Capture the cell that displays the provided text and extract its [X, Y] central coordinate. 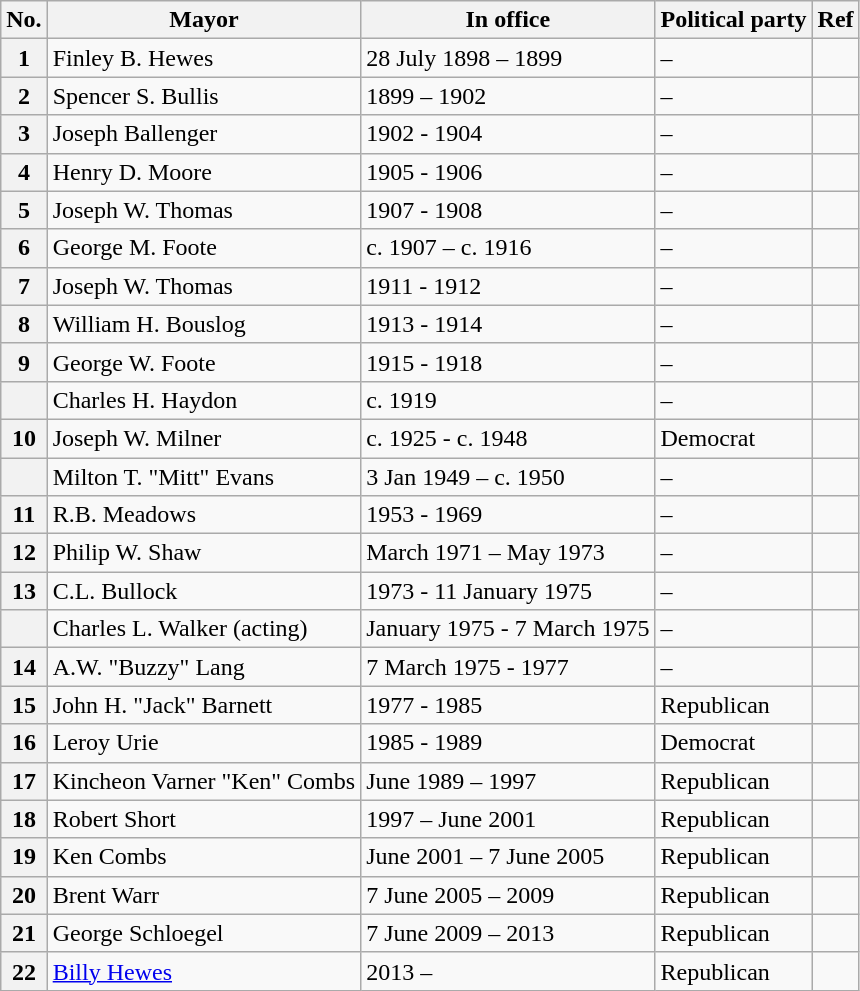
Brent Warr [204, 895]
Ken Combs [204, 857]
7 June 2005 – 2009 [508, 895]
Philip W. Shaw [204, 553]
Political party [734, 20]
R.B. Meadows [204, 515]
2 [24, 96]
3 [24, 134]
1985 - 1989 [508, 743]
17 [24, 781]
Henry D. Moore [204, 172]
8 [24, 324]
Kincheon Varner "Ken" Combs [204, 781]
Charles H. Haydon [204, 400]
Leroy Urie [204, 743]
George Schloegel [204, 933]
1907 - 1908 [508, 210]
Billy Hewes [204, 971]
7 [24, 286]
16 [24, 743]
13 [24, 591]
1913 - 1914 [508, 324]
10 [24, 438]
1902 - 1904 [508, 134]
Finley B. Hewes [204, 58]
John H. "Jack" Barnett [204, 705]
1911 - 1912 [508, 286]
June 2001 – 7 June 2005 [508, 857]
1977 - 1985 [508, 705]
15 [24, 705]
c. 1919 [508, 400]
January 1975 - 7 March 1975 [508, 629]
22 [24, 971]
1997 – June 2001 [508, 819]
June 1989 – 1997 [508, 781]
18 [24, 819]
Robert Short [204, 819]
William H. Bouslog [204, 324]
2013 – [508, 971]
Mayor [204, 20]
March 1971 – May 1973 [508, 553]
Milton T. "Mitt" Evans [204, 477]
Ref [836, 20]
In office [508, 20]
21 [24, 933]
14 [24, 667]
5 [24, 210]
C.L. Bullock [204, 591]
No. [24, 20]
7 March 1975 - 1977 [508, 667]
3 Jan 1949 – c. 1950 [508, 477]
Charles L. Walker (acting) [204, 629]
George M. Foote [204, 248]
Joseph Ballenger [204, 134]
1973 - 11 January 1975 [508, 591]
George W. Foote [204, 362]
4 [24, 172]
Joseph W. Milner [204, 438]
28 July 1898 – 1899 [508, 58]
A.W. "Buzzy" Lang [204, 667]
9 [24, 362]
20 [24, 895]
1899 – 1902 [508, 96]
1905 - 1906 [508, 172]
1 [24, 58]
c. 1925 - c. 1948 [508, 438]
19 [24, 857]
Spencer S. Bullis [204, 96]
6 [24, 248]
1915 - 1918 [508, 362]
1953 - 1969 [508, 515]
c. 1907 – c. 1916 [508, 248]
7 June 2009 – 2013 [508, 933]
12 [24, 553]
11 [24, 515]
